Identify which cell holds the provided text, then report its [X, Y] central coordinate. 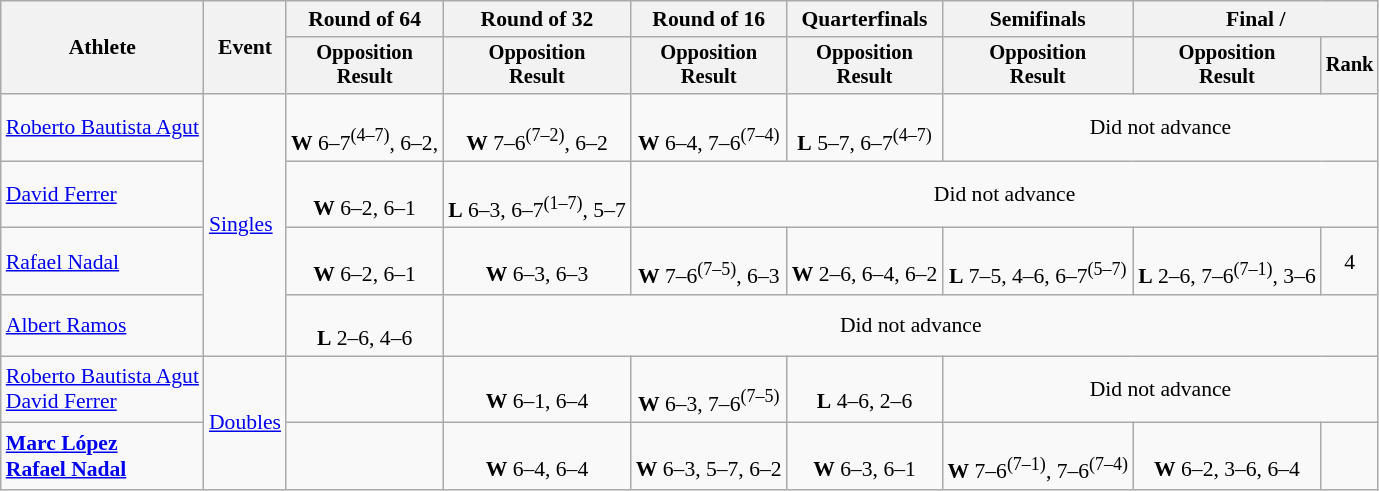
Roberto Bautista AgutDavid Ferrer [102, 390]
Round of 64 [364, 19]
L 2–6, 7–6(7–1), 3–6 [1227, 262]
Marc LópezRafael Nadal [102, 456]
Rafael Nadal [102, 262]
W 7–6(7–1), 7–6(7–4) [1038, 456]
David Ferrer [102, 194]
Roberto Bautista Agut [102, 128]
W 6–2, 3–6, 6–4 [1227, 456]
Doubles [245, 423]
L 5–7, 6–7(4–7) [865, 128]
Rank [1350, 66]
Round of 16 [709, 19]
L 6–3, 6–7(1–7), 5–7 [537, 194]
W 6–3, 6–1 [865, 456]
Albert Ramos [102, 326]
Quarterfinals [865, 19]
W 2–6, 6–4, 6–2 [865, 262]
Singles [245, 225]
W 6–1, 6–4 [537, 390]
L 2–6, 4–6 [364, 326]
W 6–3, 6–3 [537, 262]
L 4–6, 2–6 [865, 390]
Event [245, 48]
Semifinals [1038, 19]
L 7–5, 4–6, 6–7(5–7) [1038, 262]
W 6–4, 6–4 [537, 456]
Final / [1256, 19]
Athlete [102, 48]
W 6–3, 5–7, 6–2 [709, 456]
W 7–6(7–5), 6–3 [709, 262]
W 7–6(7–2), 6–2 [537, 128]
W 6–4, 7–6(7–4) [709, 128]
W 6–3, 7–6(7–5) [709, 390]
W 6–7(4–7), 6–2, [364, 128]
Round of 32 [537, 19]
4 [1350, 262]
